From the cell containing the given text, extract its center point as (X, Y) coordinate. 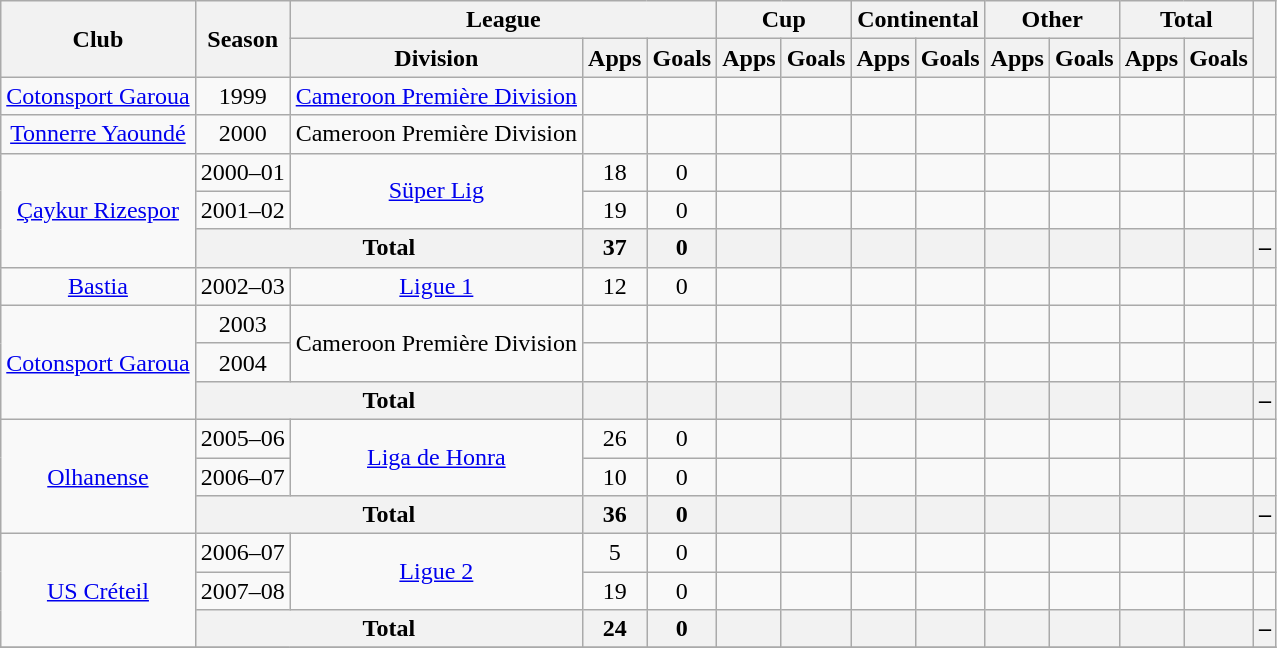
2000 (242, 134)
League (504, 20)
2001–02 (242, 210)
2000–01 (242, 172)
2002–03 (242, 286)
37 (615, 248)
Liga de Honra (436, 457)
Cup (784, 20)
36 (615, 515)
1999 (242, 96)
2007–08 (242, 591)
5 (615, 553)
26 (615, 438)
10 (615, 477)
Ligue 2 (436, 572)
Other (1052, 20)
Continental (918, 20)
US Créteil (98, 591)
Division (436, 58)
Club (98, 39)
2004 (242, 362)
2005–06 (242, 438)
Ligue 1 (436, 286)
24 (615, 629)
18 (615, 172)
Süper Lig (436, 191)
Olhanense (98, 476)
Tonnerre Yaoundé (98, 134)
Bastia (98, 286)
Çaykur Rizespor (98, 210)
Season (242, 39)
12 (615, 286)
2003 (242, 324)
